Locate the cell with the specified text and output its (X, Y) center coordinate. 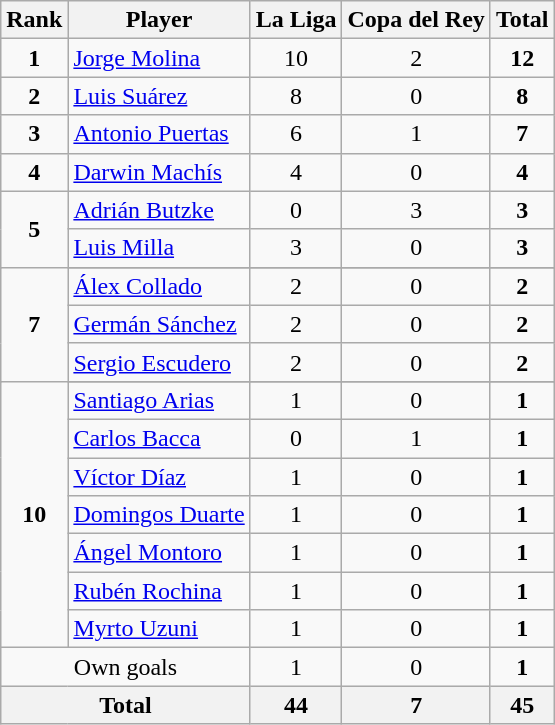
44 (296, 705)
Adrián Butzke (159, 210)
Domingos Duarte (159, 515)
5 (34, 229)
Own goals (126, 667)
Darwin Machís (159, 172)
Copa del Rey (416, 20)
La Liga (296, 20)
12 (522, 58)
Sergio Escudero (159, 362)
Víctor Díaz (159, 477)
Rubén Rochina (159, 591)
Player (159, 20)
Álex Collado (159, 286)
Jorge Molina (159, 58)
Myrto Uzuni (159, 629)
Antonio Puertas (159, 134)
Rank (34, 20)
45 (522, 705)
Luis Suárez (159, 96)
Santiago Arias (159, 400)
Carlos Bacca (159, 438)
Ángel Montoro (159, 553)
Germán Sánchez (159, 324)
6 (296, 134)
Luis Milla (159, 248)
